Extract the [X, Y] coordinate from the center of the cell holding the provided text.  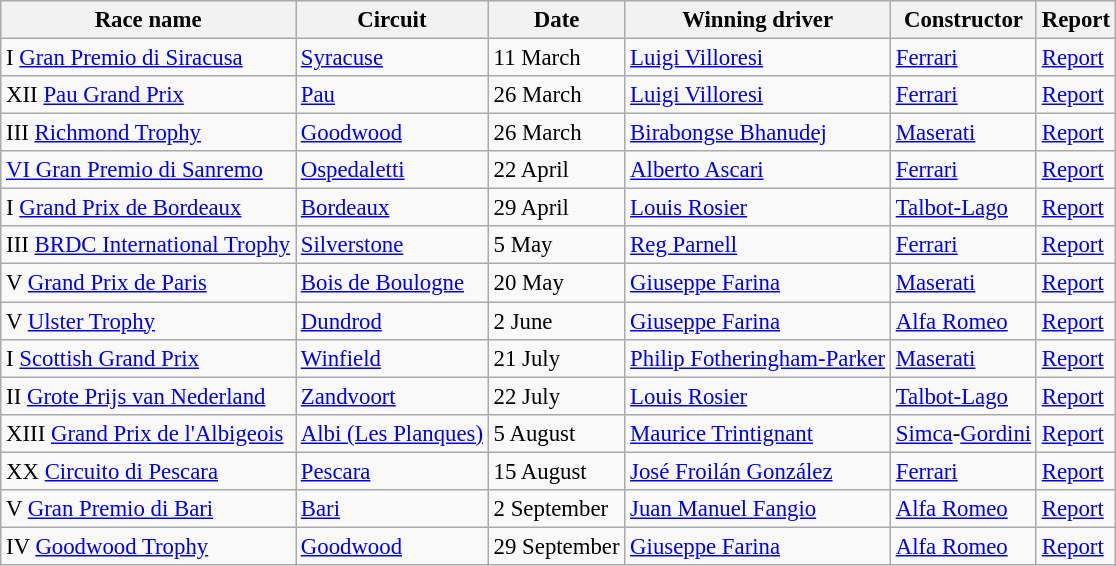
5 August [556, 433]
2 June [556, 321]
Pescara [392, 471]
Birabongse Bhanudej [758, 133]
V Grand Prix de Paris [148, 283]
Bordeaux [392, 208]
Zandvoort [392, 396]
José Froilán González [758, 471]
I Grand Prix de Bordeaux [148, 208]
IV Goodwood Trophy [148, 546]
Circuit [392, 20]
I Gran Premio di Siracusa [148, 58]
29 September [556, 546]
Bari [392, 509]
Juan Manuel Fangio [758, 509]
Constructor [963, 20]
Albi (Les Planques) [392, 433]
Winning driver [758, 20]
VI Gran Premio di Sanremo [148, 170]
Philip Fotheringham-Parker [758, 358]
15 August [556, 471]
11 March [556, 58]
Simca-Gordini [963, 433]
2 September [556, 509]
III BRDC International Trophy [148, 245]
XX Circuito di Pescara [148, 471]
Winfield [392, 358]
V Gran Premio di Bari [148, 509]
Race name [148, 20]
Pau [392, 95]
22 July [556, 396]
XIII Grand Prix de l'Albigeois [148, 433]
5 May [556, 245]
I Scottish Grand Prix [148, 358]
22 April [556, 170]
Maurice Trintignant [758, 433]
XII Pau Grand Prix [148, 95]
II Grote Prijs van Nederland [148, 396]
Dundrod [392, 321]
Reg Parnell [758, 245]
Bois de Boulogne [392, 283]
Alberto Ascari [758, 170]
29 April [556, 208]
Syracuse [392, 58]
Silverstone [392, 245]
V Ulster Trophy [148, 321]
Date [556, 20]
Ospedaletti [392, 170]
III Richmond Trophy [148, 133]
21 July [556, 358]
20 May [556, 283]
